From the cell containing the given text, extract its center point as [x, y] coordinate. 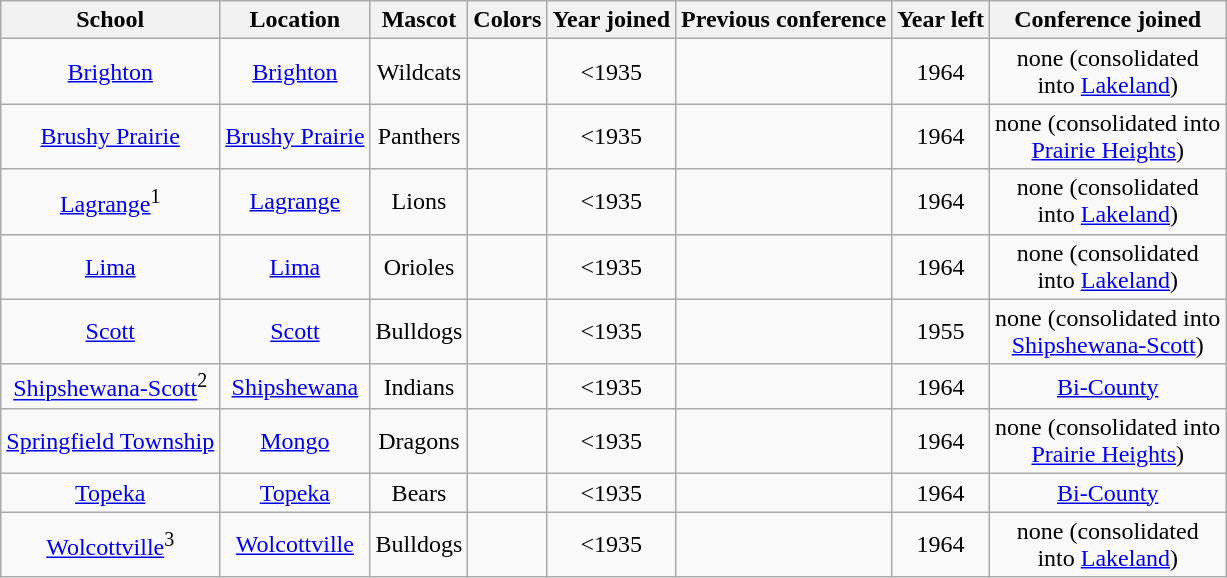
Dragons [419, 442]
Lagrange1 [110, 202]
Wolcottville [295, 544]
Colors [508, 20]
Shipshewana-Scott2 [110, 386]
Bears [419, 493]
1955 [941, 332]
none (consolidated intoShipshewana-Scott) [1108, 332]
Previous conference [784, 20]
Orioles [419, 266]
Shipshewana [295, 386]
Indians [419, 386]
Springfield Township [110, 442]
Location [295, 20]
Year joined [612, 20]
Lions [419, 202]
Mascot [419, 20]
Mongo [295, 442]
Wildcats [419, 72]
Year left [941, 20]
School [110, 20]
Lagrange [295, 202]
Panthers [419, 136]
Wolcottville3 [110, 544]
Conference joined [1108, 20]
